For the text-containing cell, return its midpoint in (x, y) coordinate format. 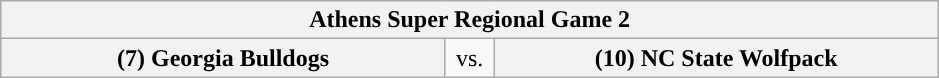
vs. (470, 58)
Athens Super Regional Game 2 (470, 20)
(7) Georgia Bulldogs (224, 58)
(10) NC State Wolfpack (716, 58)
